Determine the (x, y) coordinate at the center of the cell enclosing the given text.  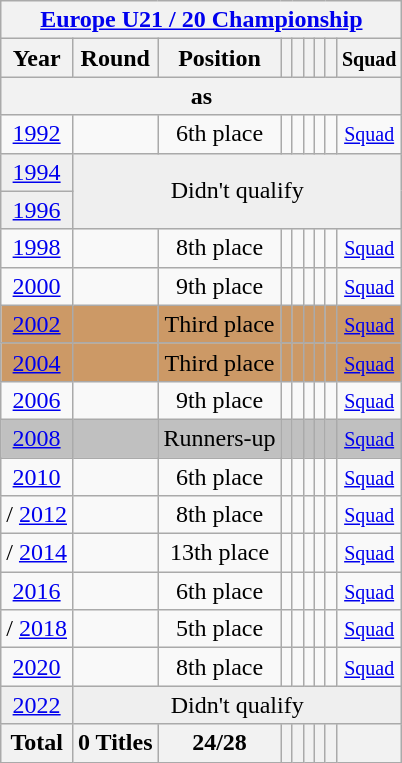
Europe U21 / 20 Championship (202, 20)
1994 (37, 172)
2020 (37, 667)
Total (37, 743)
2002 (37, 324)
1998 (37, 248)
2016 (37, 591)
1996 (37, 210)
2008 (37, 438)
24/28 (220, 743)
2000 (37, 286)
Runners-up (220, 438)
/ 2014 (37, 553)
0 Titles (115, 743)
as (202, 96)
2010 (37, 477)
5th place (220, 629)
Round (115, 58)
2006 (37, 400)
/ 2012 (37, 515)
1992 (37, 134)
Position (220, 58)
13th place (220, 553)
/ 2018 (37, 629)
Year (37, 58)
2004 (37, 362)
2022 (37, 705)
